Search for the cell housing the specified text and yield its (X, Y) center coordinate. 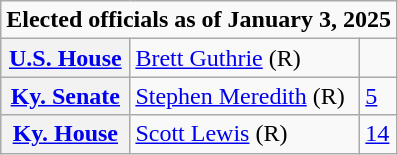
Brett Guthrie (R) (245, 58)
Stephen Meredith (R) (245, 96)
Ky. House (66, 134)
14 (378, 134)
Ky. Senate (66, 96)
U.S. House (66, 58)
5 (378, 96)
Scott Lewis (R) (245, 134)
Elected officials as of January 3, 2025 (199, 20)
